Return the [X, Y] coordinate for the center point of the cell that contains the specified text.  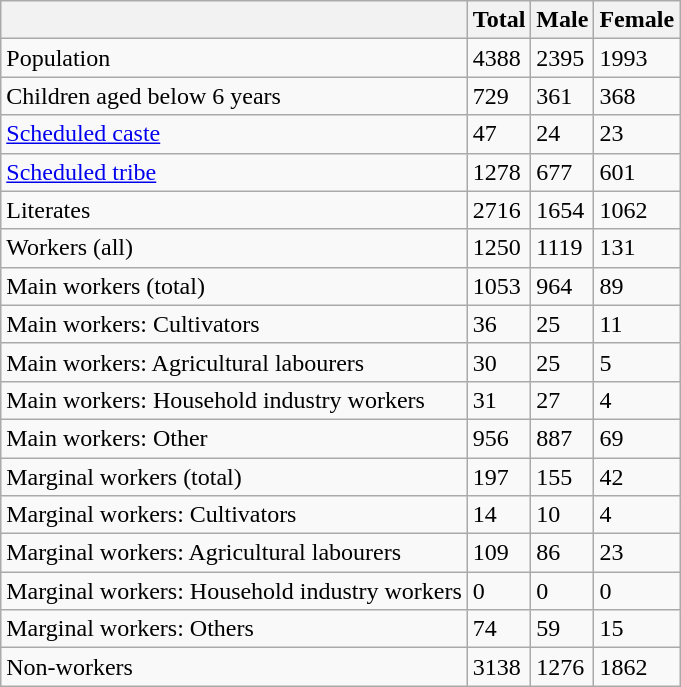
1862 [637, 667]
1053 [499, 286]
47 [499, 134]
1278 [499, 172]
Main workers (total) [234, 286]
4388 [499, 58]
Main workers: Other [234, 438]
Marginal workers: Others [234, 629]
601 [637, 172]
1250 [499, 248]
2716 [499, 210]
10 [562, 515]
Marginal workers: Cultivators [234, 515]
14 [499, 515]
Female [637, 20]
361 [562, 96]
Male [562, 20]
1993 [637, 58]
131 [637, 248]
Marginal workers: Household industry workers [234, 591]
5 [637, 362]
86 [562, 553]
15 [637, 629]
30 [499, 362]
Main workers: Agricultural labourers [234, 362]
59 [562, 629]
155 [562, 477]
Main workers: Cultivators [234, 324]
109 [499, 553]
Scheduled caste [234, 134]
69 [637, 438]
31 [499, 400]
964 [562, 286]
74 [499, 629]
Children aged below 6 years [234, 96]
1062 [637, 210]
677 [562, 172]
Total [499, 20]
11 [637, 324]
887 [562, 438]
Literates [234, 210]
27 [562, 400]
89 [637, 286]
956 [499, 438]
24 [562, 134]
Marginal workers (total) [234, 477]
2395 [562, 58]
Main workers: Household industry workers [234, 400]
1276 [562, 667]
1654 [562, 210]
Non-workers [234, 667]
368 [637, 96]
36 [499, 324]
42 [637, 477]
729 [499, 96]
197 [499, 477]
Workers (all) [234, 248]
Population [234, 58]
Scheduled tribe [234, 172]
Marginal workers: Agricultural labourers [234, 553]
1119 [562, 248]
3138 [499, 667]
